Extract the (x, y) coordinate from the center of the cell holding the provided text.  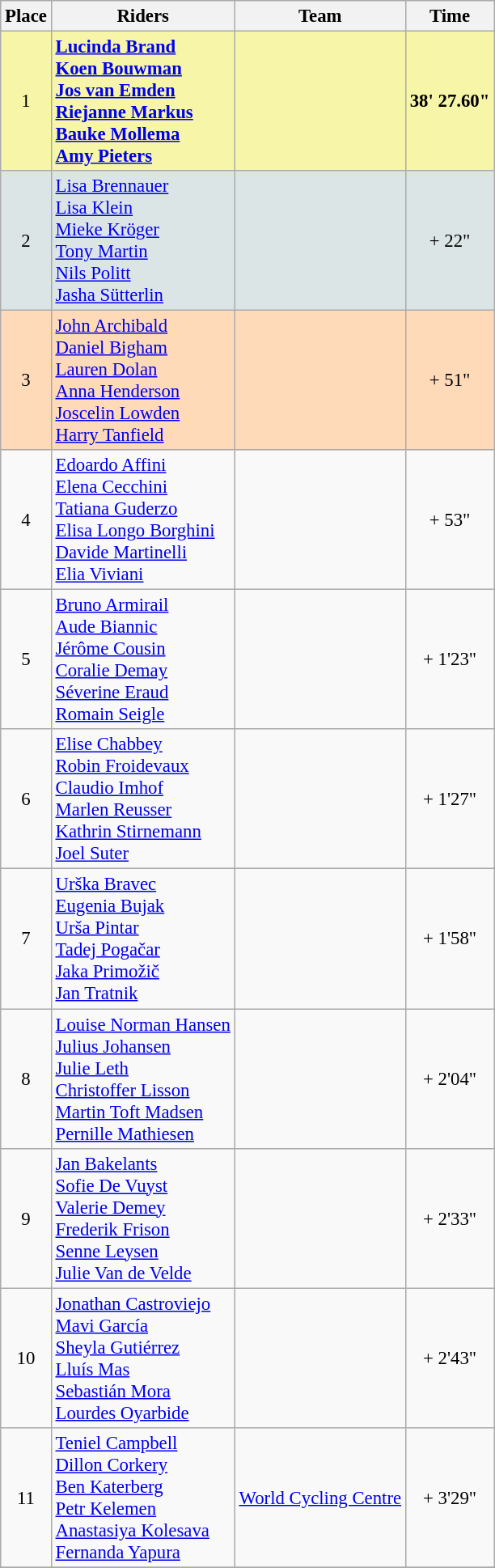
+ 2'04" (450, 1079)
Team (320, 16)
7 (26, 939)
9 (26, 1218)
Edoardo AffiniElena CecchiniTatiana GuderzoElisa Longo BorghiniDavide MartinelliElia Viviani (142, 519)
Bruno ArmirailAude BiannicJérôme CousinCoralie DemaySéverine EraudRomain Seigle (142, 660)
2 (26, 241)
3 (26, 380)
+ 2'33" (450, 1218)
Elise ChabbeyRobin FroidevauxClaudio ImhofMarlen ReusserKathrin StirnemannJoel Suter (142, 799)
+ 2'43" (450, 1358)
+ 1'23" (450, 660)
Lisa BrennauerLisa KleinMieke KrögerTony MartinNils PolittJasha Sütterlin (142, 241)
Louise Norman HansenJulius JohansenJulie LethChristoffer LissonMartin Toft MadsenPernille Mathiesen (142, 1079)
+ 51" (450, 380)
+ 1'58" (450, 939)
+ 3'29" (450, 1497)
+ 53" (450, 519)
+ 22" (450, 241)
Time (450, 16)
John ArchibaldDaniel BighamLauren DolanAnna HendersonJoscelin LowdenHarry Tanfield (142, 380)
Jonathan CastroviejoMavi GarcíaSheyla GutiérrezLluís MasSebastián MoraLourdes Oyarbide (142, 1358)
Riders (142, 16)
World Cycling Centre (320, 1497)
Urška BravecEugenia BujakUrša PintarTadej PogačarJaka PrimožičJan Tratnik (142, 939)
Place (26, 16)
Jan BakelantsSofie De VuystValerie DemeyFrederik FrisonSenne LeysenJulie Van de Velde (142, 1218)
38' 27.60" (450, 102)
8 (26, 1079)
Teniel Campbell Dillon Corkery Ben Katerberg Petr Kelemen Anastasiya Kolesava Fernanda Yapura (142, 1497)
+ 1'27" (450, 799)
10 (26, 1358)
11 (26, 1497)
1 (26, 102)
Lucinda BrandKoen BouwmanJos van EmdenRiejanne MarkusBauke MollemaAmy Pieters (142, 102)
6 (26, 799)
5 (26, 660)
4 (26, 519)
